For the text-containing cell, return its midpoint in [X, Y] coordinate format. 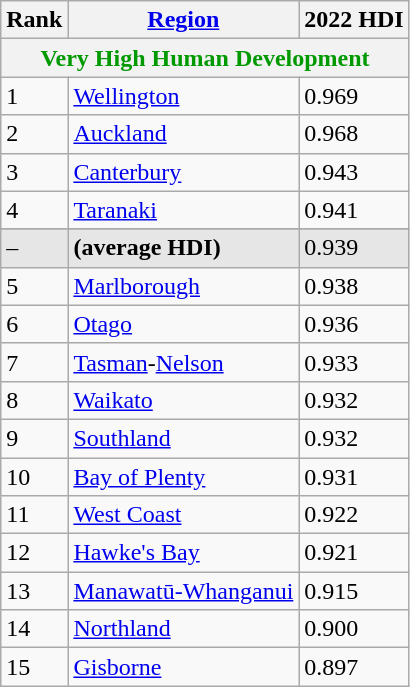
Taranaki [184, 210]
12 [34, 553]
4 [34, 210]
0.941 [354, 210]
Bay of Plenty [184, 477]
2 [34, 134]
Tasman-Nelson [184, 362]
2022 HDI [354, 20]
0.921 [354, 553]
6 [34, 324]
Gisborne [184, 667]
0.936 [354, 324]
14 [34, 629]
Wellington [184, 96]
Southland [184, 438]
3 [34, 172]
9 [34, 438]
0.969 [354, 96]
Manawatū-Whanganui [184, 591]
0.938 [354, 286]
8 [34, 400]
– [34, 248]
1 [34, 96]
0.933 [354, 362]
Canterbury [184, 172]
13 [34, 591]
0.968 [354, 134]
0.915 [354, 591]
0.931 [354, 477]
Marlborough [184, 286]
Rank [34, 20]
Hawke's Bay [184, 553]
West Coast [184, 515]
0.922 [354, 515]
10 [34, 477]
Waikato [184, 400]
7 [34, 362]
0.943 [354, 172]
0.900 [354, 629]
Northland [184, 629]
Otago [184, 324]
15 [34, 667]
Region [184, 20]
0.939 [354, 248]
0.897 [354, 667]
Very High Human Development [205, 58]
11 [34, 515]
5 [34, 286]
(average HDI) [184, 248]
Auckland [184, 134]
